Determine the [X, Y] coordinate at the center of the cell enclosing the given text.  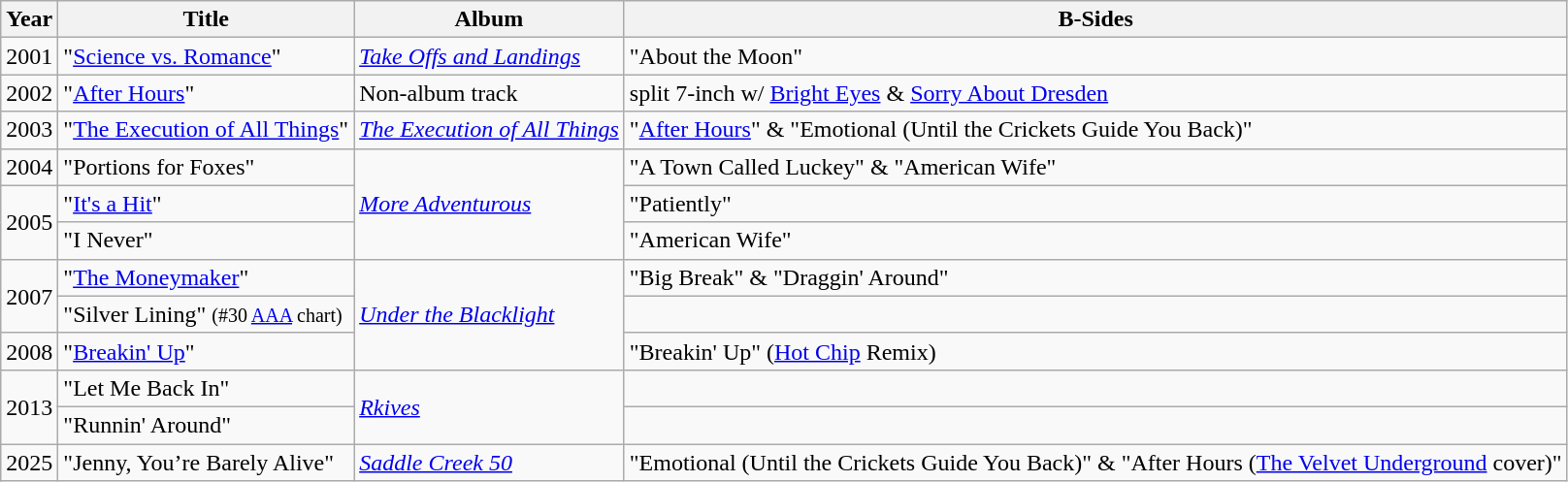
"Let Me Back In" [206, 388]
More Adventurous [489, 204]
"Breakin' Up" (Hot Chip Remix) [1095, 351]
"About the Moon" [1095, 56]
"Silver Lining" (#30 AAA chart) [206, 314]
Non-album track [489, 93]
Take Offs and Landings [489, 56]
"After Hours" & "Emotional (Until the Crickets Guide You Back)" [1095, 130]
"Patiently" [1095, 204]
2003 [29, 130]
Saddle Creek 50 [489, 463]
"The Moneymaker" [206, 277]
split 7-inch w/ Bright Eyes & Sorry About Dresden [1095, 93]
Rkives [489, 406]
2001 [29, 56]
2004 [29, 167]
"A Town Called Luckey" & "American Wife" [1095, 167]
"Big Break" & "Draggin' Around" [1095, 277]
"Emotional (Until the Crickets Guide You Back)" & "After Hours (The Velvet Underground cover)" [1095, 463]
"The Execution of All Things" [206, 130]
2007 [29, 296]
"Jenny, You’re Barely Alive" [206, 463]
2002 [29, 93]
"Breakin' Up" [206, 351]
Under the Blacklight [489, 314]
"Science vs. Romance" [206, 56]
The Execution of All Things [489, 130]
"Runnin' Around" [206, 425]
B-Sides [1095, 19]
2013 [29, 406]
Title [206, 19]
2025 [29, 463]
"American Wife" [1095, 241]
"Portions for Foxes" [206, 167]
2008 [29, 351]
Album [489, 19]
"After Hours" [206, 93]
"It's a Hit" [206, 204]
"I Never" [206, 241]
2005 [29, 222]
Year [29, 19]
